Identify which cell holds the provided text, then report its [x, y] central coordinate. 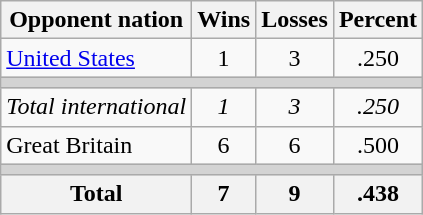
9 [295, 194]
Percent [378, 20]
Great Britain [96, 145]
United States [96, 58]
Wins [224, 20]
.438 [378, 194]
.500 [378, 145]
7 [224, 194]
Opponent nation [96, 20]
Total international [96, 107]
Losses [295, 20]
Total [96, 194]
